From the cell containing the given text, extract its center point as (X, Y) coordinate. 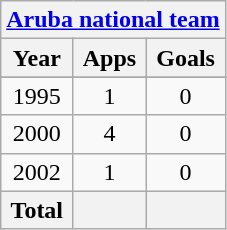
4 (110, 134)
Goals (186, 58)
1995 (37, 96)
2000 (37, 134)
Apps (110, 58)
2002 (37, 172)
Aruba national team (113, 20)
Total (37, 210)
Year (37, 58)
